Scan for the cell matching the given text and deliver its [x, y] coordinate at center. 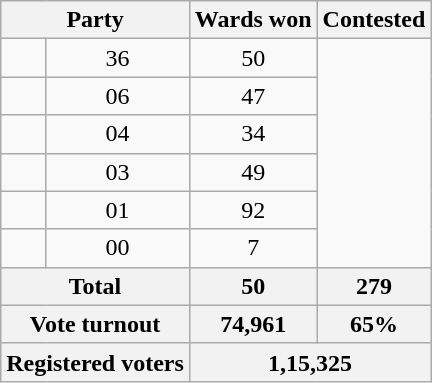
06 [118, 96]
Wards won [253, 20]
47 [253, 96]
Vote turnout [96, 324]
74,961 [253, 324]
04 [118, 134]
92 [253, 210]
Contested [374, 20]
00 [118, 248]
65% [374, 324]
1,15,325 [310, 362]
01 [118, 210]
36 [118, 58]
7 [253, 248]
Total [96, 286]
Party [96, 20]
49 [253, 172]
03 [118, 172]
34 [253, 134]
279 [374, 286]
Registered voters [96, 362]
